Return [X, Y] of the center of cell containing provided text 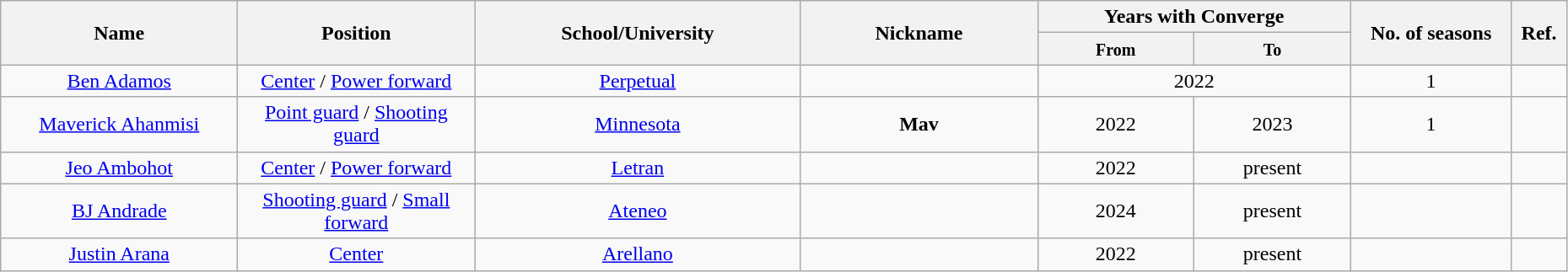
Minnesota [638, 125]
Jeo Ambohot [120, 168]
Nickname [919, 33]
Years with Converge [1194, 17]
Shooting guard / Small forward [356, 211]
Point guard / Shooting guard [356, 125]
2024 [1116, 211]
Position [356, 33]
From [1116, 49]
Perpetual [638, 81]
Justin Arana [120, 254]
Arellano [638, 254]
Mav [919, 125]
Maverick Ahanmisi [120, 125]
BJ Andrade [120, 211]
School/University [638, 33]
No. of seasons [1431, 33]
Ref. [1538, 33]
Ben Adamos [120, 81]
To [1273, 49]
Ateneo [638, 211]
Letran [638, 168]
Name [120, 33]
Center [356, 254]
2023 [1273, 125]
